Capture the cell that displays the provided text and extract its (X, Y) central coordinate. 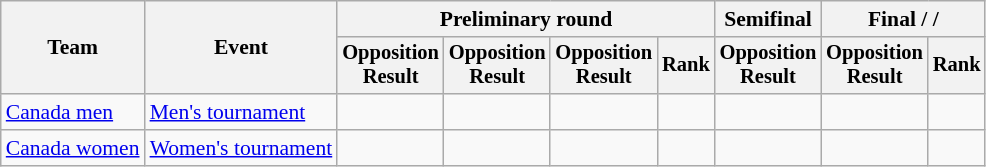
Preliminary round (526, 19)
Final / / (903, 19)
Canada women (73, 148)
Event (242, 48)
Team (73, 48)
Semifinal (768, 19)
Men's tournament (242, 112)
Women's tournament (242, 148)
Canada men (73, 112)
